Determine the (X, Y) coordinate at the center of the cell enclosing the given text.  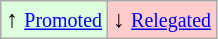
↓ Relegated (162, 20)
↑ Promoted (54, 20)
